Identify which cell holds the provided text, then report its (x, y) central coordinate. 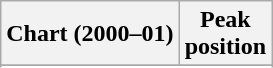
Peak position (225, 34)
Chart (2000–01) (90, 34)
